Capture the cell that displays the provided text and extract its (X, Y) central coordinate. 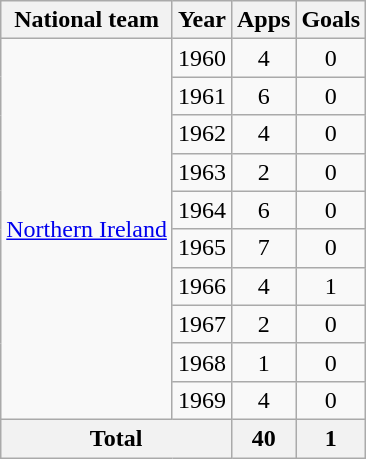
Goals (331, 20)
1965 (202, 248)
Year (202, 20)
1966 (202, 286)
Total (116, 438)
1961 (202, 96)
1967 (202, 324)
Northern Ireland (87, 230)
1963 (202, 172)
1962 (202, 134)
1969 (202, 400)
Apps (263, 20)
7 (263, 248)
National team (87, 20)
1960 (202, 58)
1968 (202, 362)
40 (263, 438)
1964 (202, 210)
